Provide the [X, Y] coordinate of the cell's center where the given text is located.  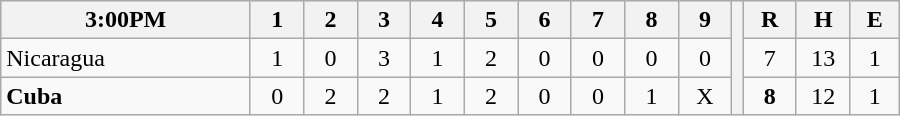
H [823, 20]
13 [823, 58]
5 [490, 20]
Nicaragua [126, 58]
Cuba [126, 96]
R [770, 20]
9 [705, 20]
4 [438, 20]
3:00PM [126, 20]
E [874, 20]
12 [823, 96]
X [705, 96]
6 [544, 20]
